For the text-containing cell, return its midpoint in [X, Y] coordinate format. 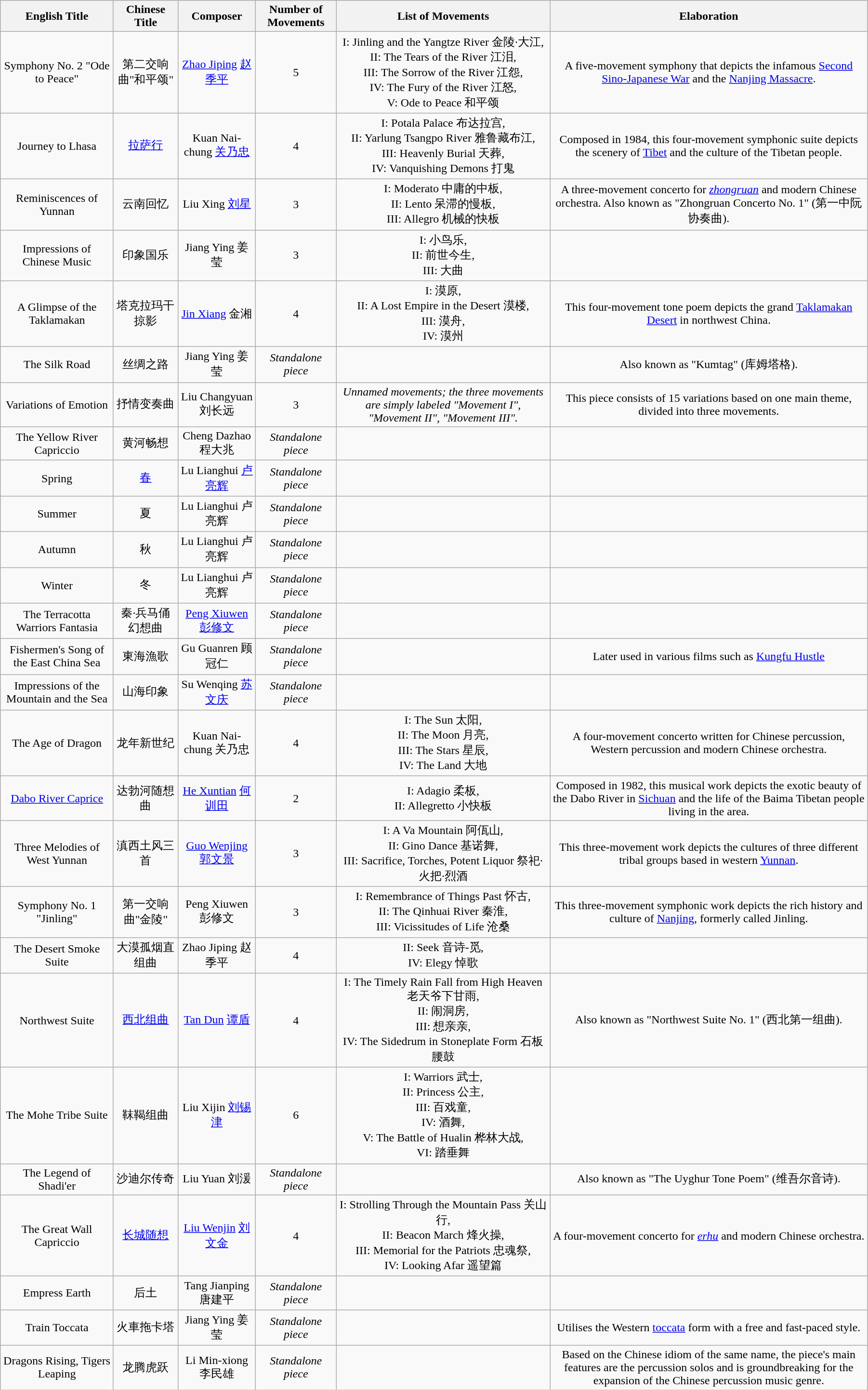
I: The Timely Rain Fall from High Heaven 老天爷下甘雨, II: 闹洞房, III: 想亲亲, IV: The Sidedrum in Stoneplate Form 石板腰鼓 [443, 1020]
Summer [57, 514]
I: Moderato 中庸的中板, II: Lento 呆滞的慢板, III: Allegro 机械的快板 [443, 204]
東海漁歌 [145, 657]
Tang Jianping 唐建平 [217, 1293]
Dabo River Caprice [57, 798]
I: Remembrance of Things Past 怀古, II: The Qinhuai River 秦淮, III: Vicissitudes of Life 沧桑 [443, 912]
靺鞨组曲 [145, 1115]
秦·兵马俑幻想曲 [145, 621]
Reminiscences of Yunnan [57, 204]
A four-movement concerto for erhu and modern Chinese orchestra. [709, 1235]
冬 [145, 585]
春 [145, 478]
This four-movement tone poem depicts the grand Taklamakan Desert in northwest China. [709, 314]
Impressions of Chinese Music [57, 255]
I: Adagio 柔板, II: Allegretto 小快板 [443, 798]
I: Strolling Through the Mountain Pass 关山行, II: Beacon March 烽火操, III: Memorial for the Patriots 忠魂祭, IV: Looking Afar 遥望篇 [443, 1235]
Journey to Lhasa [57, 146]
Su Wenqing 苏文庆 [217, 692]
Guo Wenjing 郭文景 [217, 854]
Three Melodies of West Yunnan [57, 854]
Liu Wenjin 刘文金 [217, 1235]
He Xuntian 何训田 [217, 798]
A four-movement concerto written for Chinese percussion, Western percussion and modern Chinese orchestra. [709, 743]
抒情变奏曲 [145, 405]
This piece consists of 15 variations based on one main theme, divided into three movements. [709, 405]
The Legend of Shadi'er [57, 1179]
拉萨行 [145, 146]
Chinese Title [145, 16]
丝绸之路 [145, 365]
The Great Wall Capriccio [57, 1235]
Utilises the Western toccata form with a free and fast-paced style. [709, 1327]
第二交响曲"和平颂" [145, 72]
The Desert Smoke Suite [57, 955]
西北组曲 [145, 1020]
Northwest Suite [57, 1020]
火車拖卡塔 [145, 1327]
Empress Earth [57, 1293]
I: The Sun 太阳, II: The Moon 月亮, III: The Stars 星辰, IV: The Land 大地 [443, 743]
Tan Dun 谭盾 [217, 1020]
Autumn [57, 549]
达勃河随想曲 [145, 798]
Dragons Rising, Tigers Leaping [57, 1367]
Also known as "Northwest Suite No. 1" (西北第一组曲). [709, 1020]
Also known as "Kumtag" (库姆塔格). [709, 365]
Cheng Dazhao 程大兆 [217, 444]
English Title [57, 16]
The Terracotta Warriors Fantasia [57, 621]
Composed in 1984, this four-movement symphonic suite depicts the scenery of Tibet and the culture of the Tibetan people. [709, 146]
云南回忆 [145, 204]
II: Seek 音诗-觅, IV: Elegy 悼歌 [443, 955]
Number of Movements [296, 16]
沙迪尔传奇 [145, 1179]
Jin Xiang 金湘 [217, 314]
Composer [217, 16]
Impressions of the Mountain and the Sea [57, 692]
A Glimpse of the Taklamakan [57, 314]
Liu Xing 刘星 [217, 204]
龙腾虎跃 [145, 1367]
Symphony No. 1 "Jinling" [57, 912]
This three-movement work depicts the cultures of three different tribal groups based in western Yunnan. [709, 854]
Liu Yuan 刘湲 [217, 1179]
This three-movement symphonic work depicts the rich history and culture of Nanjing, formerly called Jinling. [709, 912]
Train Toccata [57, 1327]
长城随想 [145, 1235]
龙年新世纪 [145, 743]
A five-movement symphony that depicts the infamous Second Sino-Japanese War and the Nanjing Massacre. [709, 72]
Fishermen's Song of the East China Sea [57, 657]
I: Potala Palace 布达拉宫, II: Yarlung Tsangpo River 雅鲁藏布江, III: Heavenly Burial 天葬, IV: Vanquishing Demons 打鬼 [443, 146]
大漠孤烟直组曲 [145, 955]
夏 [145, 514]
A three-movement concerto for zhongruan and modern Chinese orchestra. Also known as "Zhongruan Concerto No. 1" (第一中阮协奏曲). [709, 204]
Elaboration [709, 16]
Winter [57, 585]
5 [296, 72]
黄河畅想 [145, 444]
Also known as "The Uyghur Tone Poem" (维吾尔音诗). [709, 1179]
Spring [57, 478]
The Silk Road [57, 365]
Liu Changyuan 刘长远 [217, 405]
Unnamed movements; the three movements are simply labeled "Movement I", "Movement II", "Movement III". [443, 405]
秋 [145, 549]
印象国乐 [145, 255]
后土 [145, 1293]
山海印象 [145, 692]
2 [296, 798]
第一交响曲"金陵" [145, 912]
The Age of Dragon [57, 743]
List of Movements [443, 16]
滇西土风三首 [145, 854]
Liu Xijin 刘锡津 [217, 1115]
Variations of Emotion [57, 405]
Li Min-xiong 李民雄 [217, 1367]
Symphony No. 2 "Ode to Peace" [57, 72]
6 [296, 1115]
Gu Guanren 顾冠仁 [217, 657]
I: Warriors 武士, II: Princess 公主, III: 百戏童, IV: 酒舞, V: The Battle of Hualin 桦林大战, VI: 踏垂舞 [443, 1115]
Later used in various films such as Kungfu Hustle [709, 657]
The Yellow River Capriccio [57, 444]
I: 漠原, II: A Lost Empire in the Desert 漠楼, III: 漠舟, IV: 漠州 [443, 314]
I: A Va Mountain 阿佤山, II: Gino Dance 基诺舞, III: Sacrifice, Torches, Potent Liquor 祭祀·火把·烈酒 [443, 854]
I: 小鸟乐, II: 前世今生, III: 大曲 [443, 255]
The Mohe Tribe Suite [57, 1115]
塔克拉玛干掠影 [145, 314]
